Find where the given text appears and provide that cell's center as [x, y] coordinate. 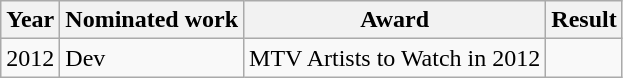
Nominated work [152, 20]
Dev [152, 58]
Result [584, 20]
Award [395, 20]
MTV Artists to Watch in 2012 [395, 58]
Year [30, 20]
2012 [30, 58]
